Identify which cell holds the provided text, then report its [x, y] central coordinate. 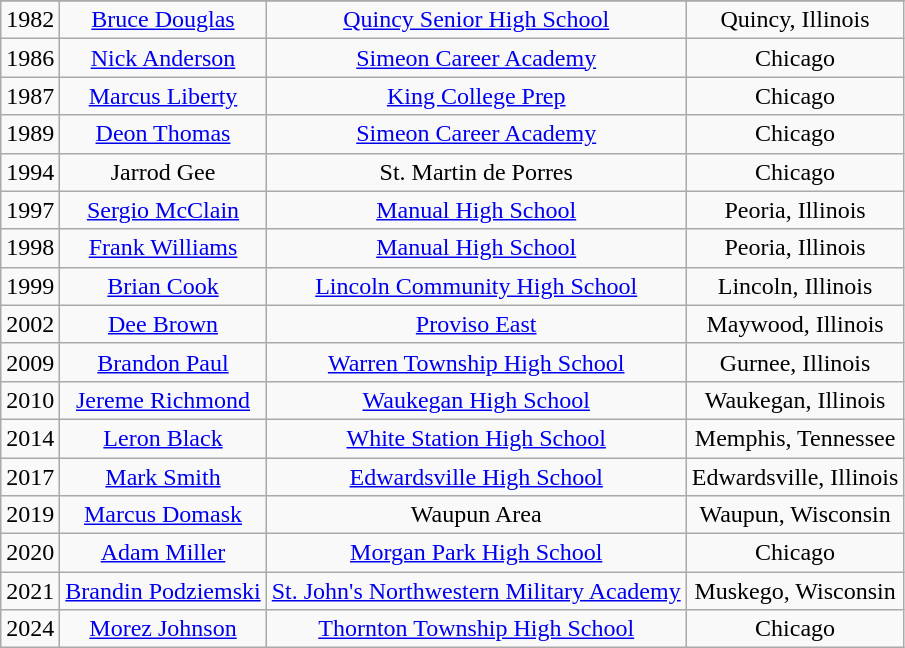
Jereme Richmond [163, 400]
1982 [30, 20]
Quincy Senior High School [476, 20]
Adam Miller [163, 553]
2017 [30, 477]
Thornton Township High School [476, 629]
Maywood, Illinois [795, 324]
2020 [30, 553]
Warren Township High School [476, 362]
Morez Johnson [163, 629]
Bruce Douglas [163, 20]
1994 [30, 172]
2010 [30, 400]
Frank Williams [163, 248]
Deon Thomas [163, 134]
St. John's Northwestern Military Academy [476, 591]
1986 [30, 58]
1989 [30, 134]
Nick Anderson [163, 58]
Jarrod Gee [163, 172]
2014 [30, 438]
White Station High School [476, 438]
1987 [30, 96]
Edwardsville High School [476, 477]
Lincoln Community High School [476, 286]
Dee Brown [163, 324]
1997 [30, 210]
Gurnee, Illinois [795, 362]
1998 [30, 248]
Brandin Podziemski [163, 591]
Muskego, Wisconsin [795, 591]
Edwardsville, Illinois [795, 477]
Brian Cook [163, 286]
King College Prep [476, 96]
Lincoln, Illinois [795, 286]
Leron Black [163, 438]
1999 [30, 286]
2009 [30, 362]
Brandon Paul [163, 362]
Quincy, Illinois [795, 20]
2019 [30, 515]
Waukegan, Illinois [795, 400]
Waupun, Wisconsin [795, 515]
Waupun Area [476, 515]
2021 [30, 591]
Marcus Domask [163, 515]
Proviso East [476, 324]
St. Martin de Porres [476, 172]
Sergio McClain [163, 210]
2024 [30, 629]
Mark Smith [163, 477]
2002 [30, 324]
Marcus Liberty [163, 96]
Memphis, Tennessee [795, 438]
Morgan Park High School [476, 553]
Waukegan High School [476, 400]
